Detect which cell encompasses the target text, then output its [X, Y] center coordinate. 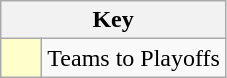
Teams to Playoffs [134, 58]
Key [114, 20]
